For the text-containing cell, return its midpoint in [x, y] coordinate format. 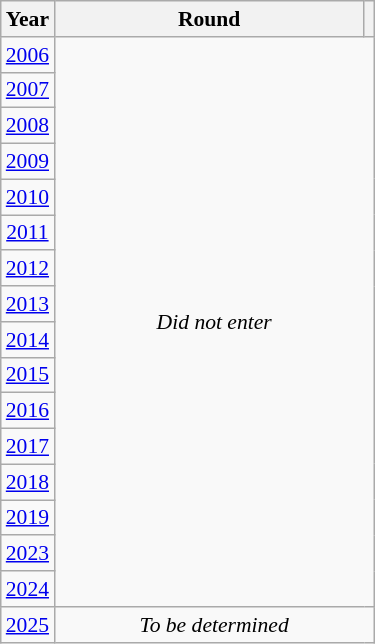
2019 [28, 518]
2017 [28, 447]
Year [28, 19]
2008 [28, 126]
2013 [28, 304]
2010 [28, 197]
To be determined [214, 625]
2015 [28, 375]
Did not enter [214, 322]
2009 [28, 162]
Round [209, 19]
2023 [28, 554]
2012 [28, 269]
2016 [28, 411]
2007 [28, 90]
2011 [28, 233]
2014 [28, 340]
2006 [28, 55]
2018 [28, 482]
2025 [28, 625]
2024 [28, 589]
